Search for the cell housing the specified text and yield its (X, Y) center coordinate. 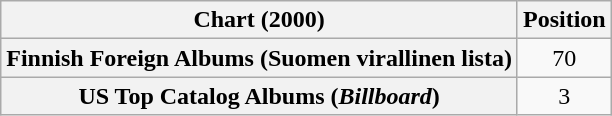
US Top Catalog Albums (Billboard) (260, 96)
70 (564, 58)
Chart (2000) (260, 20)
3 (564, 96)
Finnish Foreign Albums (Suomen virallinen lista) (260, 58)
Position (564, 20)
